Output the [X, Y] coordinate of the center of the cell containing the given text.  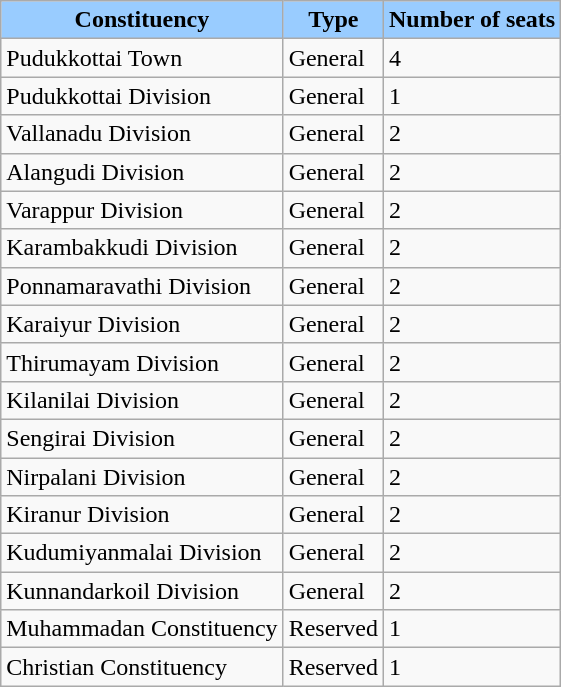
Thirumayam Division [142, 362]
Kilanilai Division [142, 400]
4 [472, 58]
Kiranur Division [142, 515]
Karambakkudi Division [142, 248]
Sengirai Division [142, 438]
Karaiyur Division [142, 324]
Muhammadan Constituency [142, 629]
Ponnamaravathi Division [142, 286]
Kudumiyanmalai Division [142, 553]
Pudukkottai Division [142, 96]
Nirpalani Division [142, 477]
Pudukkottai Town [142, 58]
Alangudi Division [142, 172]
Vallanadu Division [142, 134]
Varappur Division [142, 210]
Christian Constituency [142, 667]
Constituency [142, 20]
Number of seats [472, 20]
Kunnandarkoil Division [142, 591]
Type [333, 20]
